Provide the (x, y) coordinate of the cell's center where the given text is located.  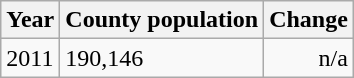
2011 (30, 58)
Year (30, 20)
County population (162, 20)
190,146 (162, 58)
n/a (309, 58)
Change (309, 20)
